Detect which cell encompasses the target text, then output its (x, y) center coordinate. 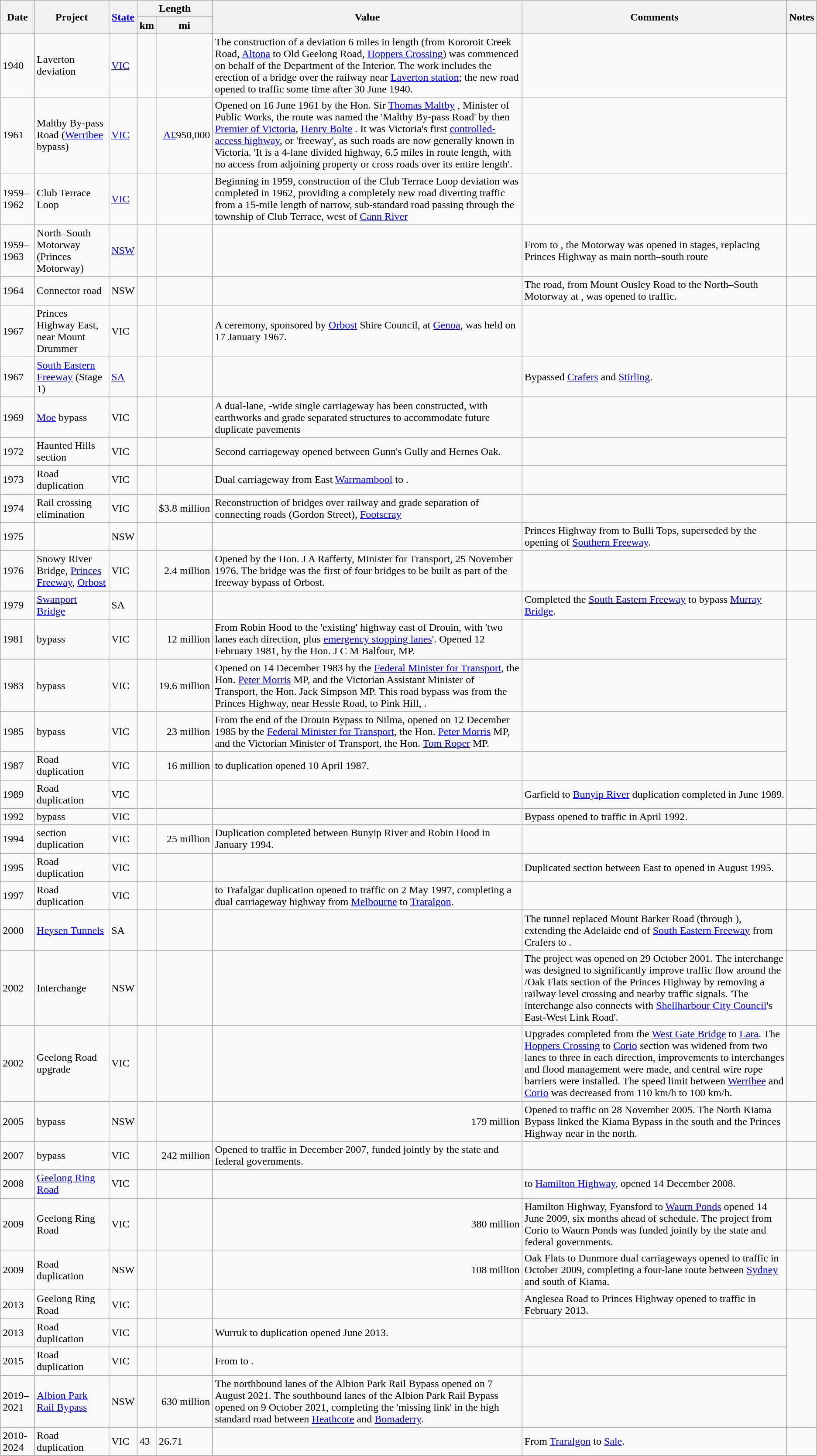
2.4 million (184, 571)
1997 (17, 896)
Value (367, 17)
Moe bypass (72, 417)
Club Terrace Loop (72, 199)
380 million (367, 1224)
Length (175, 9)
Comments (654, 17)
2008 (17, 1184)
Snowy River Bridge, Princes Freeway, Orbost (72, 571)
1987 (17, 766)
242 million (184, 1156)
2019–2021 (17, 1401)
1994 (17, 839)
A ceremony, sponsored by Orbost Shire Council, at Genoa, was held on 17 January 1967. (367, 331)
State (123, 17)
108 million (367, 1270)
12 million (184, 639)
Geelong Road upgrade (72, 1063)
1940 (17, 65)
2010-2024 (17, 1441)
South Eastern Freeway (Stage 1) (72, 377)
Oak Flats to Dunmore dual carriageways opened to traffic in October 2009, completing a four-lane route between Sydney and south of Kiama. (654, 1270)
1961 (17, 135)
Garfield to Bunyip River duplication completed in June 1989. (654, 794)
1985 (17, 731)
23 million (184, 731)
to Trafalgar duplication opened to traffic on 2 May 1997, completing a dual carriageway highway from Melbourne to Traralgon. (367, 896)
Albion Park Rail Bypass (72, 1401)
Anglesea Road to Princes Highway opened to traffic in February 2013. (654, 1304)
630 million (184, 1401)
1964 (17, 291)
Opened to traffic in December 2007, funded jointly by the state and federal governments. (367, 1156)
2000 (17, 930)
1983 (17, 686)
Bypassed Crafers and Stirling. (654, 377)
1992 (17, 817)
From Traralgon to Sale. (654, 1441)
$3.8 million (184, 508)
1995 (17, 867)
19.6 million (184, 686)
Swanport Bridge (72, 605)
to duplication opened 10 April 1987. (367, 766)
Dual carriageway from East Warrnambool to . (367, 480)
25 million (184, 839)
Maltby By-pass Road (Werribee bypass) (72, 135)
Interchange (72, 988)
mi (184, 25)
Notes (802, 17)
2007 (17, 1156)
km (147, 25)
A£950,000 (184, 135)
Bypass opened to traffic in April 1992. (654, 817)
1981 (17, 639)
1959–1963 (17, 250)
1976 (17, 571)
section duplication (72, 839)
Heysen Tunnels (72, 930)
From to . (367, 1361)
Wurruk to duplication opened June 2013. (367, 1333)
Haunted Hills section (72, 451)
Rail crossing elimination (72, 508)
179 million (367, 1121)
1974 (17, 508)
1959–1962 (17, 199)
Second carriageway opened between Gunn's Gully and Hernes Oak. (367, 451)
16 million (184, 766)
From to , the Motorway was opened in stages, replacing Princes Highway as main north–south route (654, 250)
1975 (17, 537)
North–South Motorway (Princes Motorway) (72, 250)
Duplication completed between Bunyip River and Robin Hood in January 1994. (367, 839)
1973 (17, 480)
Project (72, 17)
Princes Highway East, near Mount Drummer (72, 331)
43 (147, 1441)
Princes Highway from to Bulli Tops, superseded by the opening of Southern Freeway. (654, 537)
Opened to traffic on 28 November 2005. The North Kiama Bypass linked the Kiama Bypass in the south and the Princes Highway near in the north. (654, 1121)
26.71 (184, 1441)
2005 (17, 1121)
Connector road (72, 291)
A dual-lane, -wide single carriageway has been constructed, with earthworks and grade separated structures to accommodate future duplicate pavements (367, 417)
1989 (17, 794)
Reconstruction of bridges over railway and grade separation of connecting roads (Gordon Street), Footscray (367, 508)
Date (17, 17)
2015 (17, 1361)
1969 (17, 417)
to Hamilton Highway, opened 14 December 2008. (654, 1184)
Duplicated section between East to opened in August 1995. (654, 867)
The tunnel replaced Mount Barker Road (through ), extending the Adelaide end of South Eastern Freeway from Crafers to . (654, 930)
The road, from Mount Ousley Road to the North–South Motorway at , was opened to traffic. (654, 291)
Laverton deviation (72, 65)
1979 (17, 605)
Completed the South Eastern Freeway to bypass Murray Bridge. (654, 605)
1972 (17, 451)
